Provide the (X, Y) coordinate of the cell's center where the given text is located.  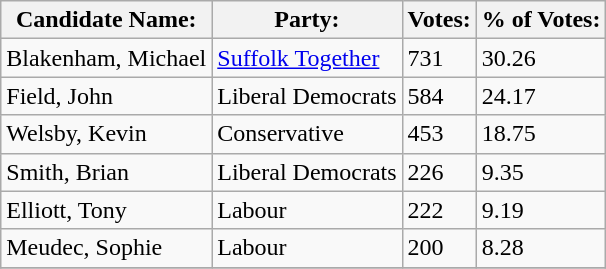
Blakenham, Michael (106, 58)
9.19 (541, 210)
30.26 (541, 58)
222 (439, 210)
226 (439, 172)
Meudec, Sophie (106, 248)
Suffolk Together (307, 58)
18.75 (541, 134)
Conservative (307, 134)
200 (439, 248)
731 (439, 58)
Smith, Brian (106, 172)
Field, John (106, 96)
453 (439, 134)
584 (439, 96)
Votes: (439, 20)
Candidate Name: (106, 20)
24.17 (541, 96)
Party: (307, 20)
Welsby, Kevin (106, 134)
% of Votes: (541, 20)
Elliott, Tony (106, 210)
9.35 (541, 172)
8.28 (541, 248)
